Locate the cell with the specified text and output its (x, y) center coordinate. 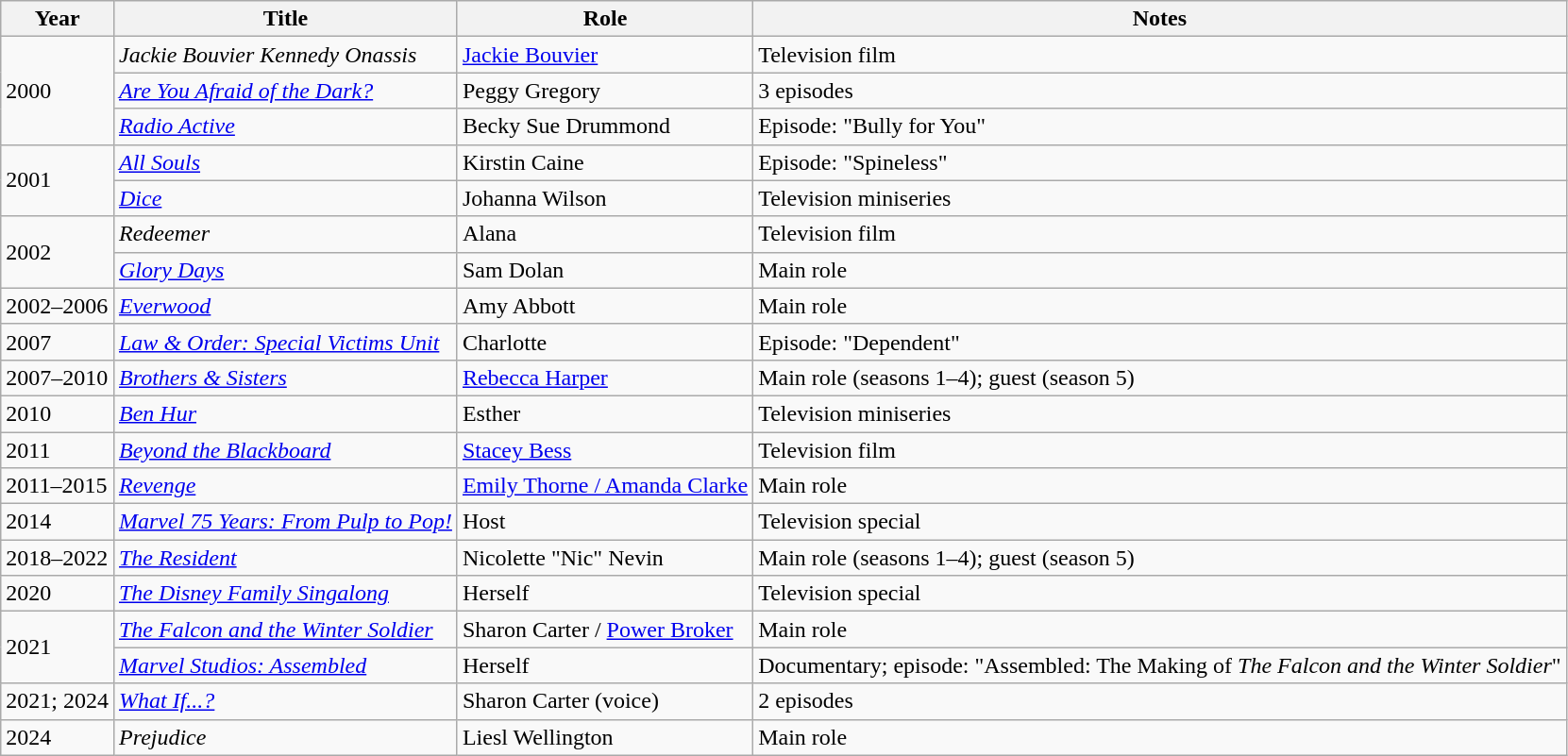
2010 (58, 413)
2 episodes (1159, 701)
Episode: "Bully for You" (1159, 126)
Role (604, 19)
Notes (1159, 19)
2020 (58, 594)
3 episodes (1159, 91)
Beyond the Blackboard (285, 450)
Episode: "Spineless" (1159, 162)
Prejudice (285, 737)
Becky Sue Drummond (604, 126)
Glory Days (285, 270)
The Disney Family Singalong (285, 594)
Kirstin Caine (604, 162)
Emily Thorne / Amanda Clarke (604, 486)
Revenge (285, 486)
Marvel 75 Years: From Pulp to Pop! (285, 522)
Peggy Gregory (604, 91)
Jackie Bouvier Kennedy Onassis (285, 55)
Year (58, 19)
Dice (285, 198)
What If...? (285, 701)
2024 (58, 737)
All Souls (285, 162)
Stacey Bess (604, 450)
Episode: "Dependent" (1159, 342)
Amy Abbott (604, 306)
2000 (58, 91)
2011–2015 (58, 486)
Sharon Carter / Power Broker (604, 630)
2021 (58, 647)
The Resident (285, 558)
Are You Afraid of the Dark? (285, 91)
Sharon Carter (voice) (604, 701)
Esther (604, 413)
2002 (58, 252)
2018–2022 (58, 558)
2001 (58, 180)
Marvel Studios: Assembled (285, 665)
Everwood (285, 306)
2011 (58, 450)
Host (604, 522)
Alana (604, 234)
Rebecca Harper (604, 378)
Brothers & Sisters (285, 378)
Law & Order: Special Victims Unit (285, 342)
Nicolette "Nic" Nevin (604, 558)
Sam Dolan (604, 270)
Charlotte (604, 342)
Radio Active (285, 126)
Ben Hur (285, 413)
2007 (58, 342)
The Falcon and the Winter Soldier (285, 630)
Documentary; episode: "Assembled: The Making of The Falcon and the Winter Soldier" (1159, 665)
2021; 2024 (58, 701)
Johanna Wilson (604, 198)
Redeemer (285, 234)
2007–2010 (58, 378)
Liesl Wellington (604, 737)
Jackie Bouvier (604, 55)
Title (285, 19)
2002–2006 (58, 306)
2014 (58, 522)
